Scan for the cell matching the given text and deliver its (X, Y) coordinate at center. 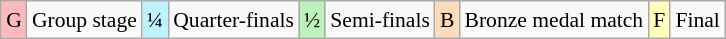
Group stage (84, 20)
B (448, 20)
Quarter-finals (234, 20)
Semi-finals (380, 20)
F (659, 20)
Final (698, 20)
Bronze medal match (554, 20)
G (14, 20)
¼ (155, 20)
½ (312, 20)
